Extract the [x, y] coordinate from the center of the cell holding the provided text.  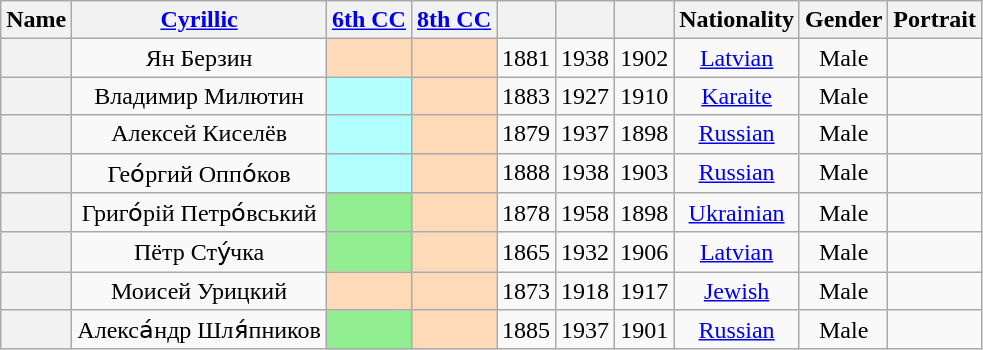
Пётр Сту́чка [200, 252]
1878 [526, 213]
Алекса́ндр Шля́пников [200, 330]
1932 [586, 252]
1883 [526, 96]
1958 [586, 213]
1917 [644, 291]
Gender [843, 20]
Portrait [935, 20]
Name [36, 20]
1918 [586, 291]
1888 [526, 173]
Cyrillic [200, 20]
8th CC [454, 20]
1901 [644, 330]
Алексей Киселёв [200, 134]
1881 [526, 58]
Ukrainian [737, 213]
Karaite [737, 96]
Владимир Милютин [200, 96]
1885 [526, 330]
1865 [526, 252]
6th CC [368, 20]
1910 [644, 96]
1902 [644, 58]
Nationality [737, 20]
1903 [644, 173]
1927 [586, 96]
1873 [526, 291]
1906 [644, 252]
Гео́ргий Оппо́ков [200, 173]
Григо́рій Петро́вський [200, 213]
Моисей Урицкий [200, 291]
Ян Берзин [200, 58]
1879 [526, 134]
Jewish [737, 291]
